Provide the (x, y) coordinate of the cell's center where the given text is located.  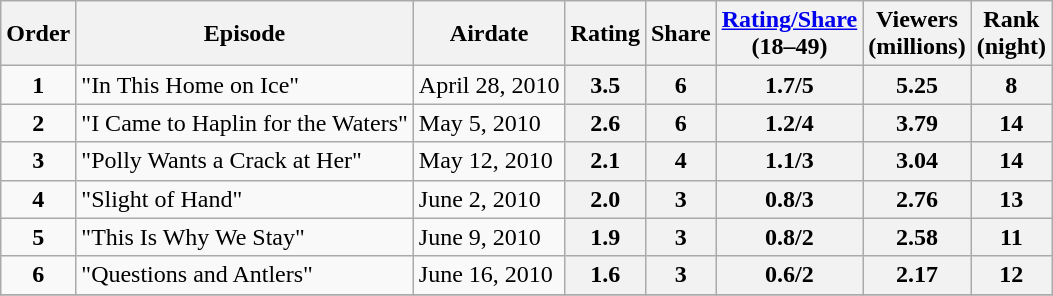
2.76 (917, 199)
0.8/2 (790, 237)
5 (38, 237)
"Polly Wants a Crack at Her" (245, 161)
May 5, 2010 (489, 123)
April 28, 2010 (489, 85)
Episode (245, 34)
Share (680, 34)
1.7/5 (790, 85)
12 (1011, 275)
1.2/4 (790, 123)
3.79 (917, 123)
1.9 (605, 237)
"This Is Why We Stay" (245, 237)
0.8/3 (790, 199)
2.58 (917, 237)
May 12, 2010 (489, 161)
"Slight of Hand" (245, 199)
Rank(night) (1011, 34)
Rating/Share(18–49) (790, 34)
1 (38, 85)
3.5 (605, 85)
Airdate (489, 34)
13 (1011, 199)
"In This Home on Ice" (245, 85)
"I Came to Haplin for the Waters" (245, 123)
5.25 (917, 85)
1.1/3 (790, 161)
2 (38, 123)
June 16, 2010 (489, 275)
June 2, 2010 (489, 199)
2.1 (605, 161)
2.0 (605, 199)
"Questions and Antlers" (245, 275)
8 (1011, 85)
2.17 (917, 275)
Rating (605, 34)
0.6/2 (790, 275)
Viewers(millions) (917, 34)
1.6 (605, 275)
June 9, 2010 (489, 237)
Order (38, 34)
2.6 (605, 123)
11 (1011, 237)
3.04 (917, 161)
